Locate the cell with the specified text and output its [x, y] center coordinate. 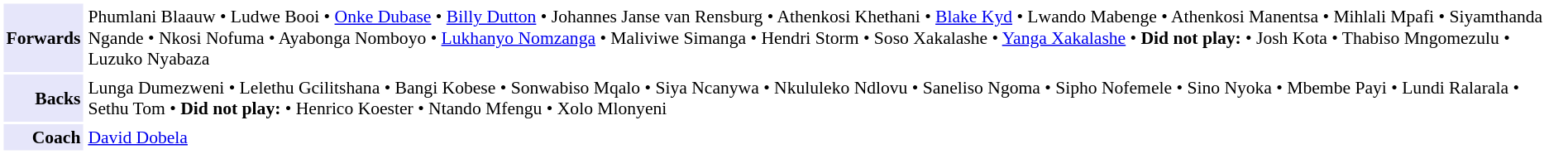
David Dobela [825, 137]
Coach [43, 137]
Forwards [43, 37]
Backs [43, 98]
